Find where the given text appears and provide that cell's center as [x, y] coordinate. 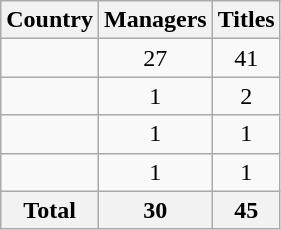
27 [155, 58]
45 [246, 210]
Titles [246, 20]
Country [50, 20]
41 [246, 58]
Managers [155, 20]
30 [155, 210]
Total [50, 210]
2 [246, 96]
